Identify which cell holds the provided text, then report its [X, Y] central coordinate. 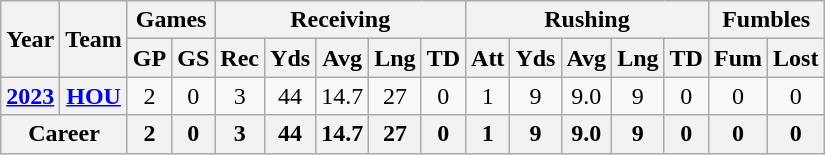
GP [149, 58]
Career [64, 134]
Att [488, 58]
Rushing [588, 20]
Fum [738, 58]
Receiving [340, 20]
2023 [30, 96]
Fumbles [766, 20]
Team [94, 39]
Games [170, 20]
Lost [796, 58]
GS [194, 58]
Rec [240, 58]
Year [30, 39]
HOU [94, 96]
